Return the (x, y) coordinate for the center point of the cell that contains the specified text.  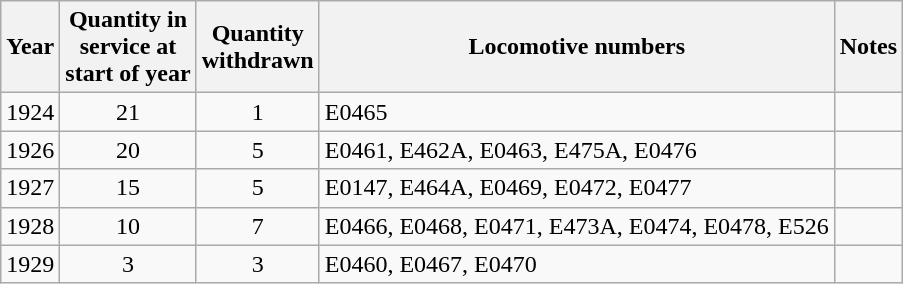
Quantity inservice atstart of year (128, 47)
1929 (30, 264)
Year (30, 47)
20 (128, 150)
1927 (30, 188)
15 (128, 188)
E0466, E0468, E0471, E473A, E0474, E0478, E526 (576, 226)
Notes (868, 47)
21 (128, 112)
10 (128, 226)
Locomotive numbers (576, 47)
1924 (30, 112)
7 (258, 226)
1 (258, 112)
1926 (30, 150)
E0460, E0467, E0470 (576, 264)
1928 (30, 226)
E0147, E464A, E0469, E0472, E0477 (576, 188)
E0461, E462A, E0463, E475A, E0476 (576, 150)
Quantitywithdrawn (258, 47)
E0465 (576, 112)
